Extract the (X, Y) coordinate from the center of the cell holding the provided text.  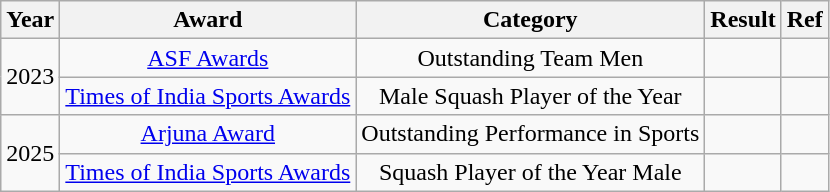
Category (530, 20)
ASF Awards (208, 58)
2023 (30, 77)
Result (743, 20)
Outstanding Team Men (530, 58)
Squash Player of the Year Male (530, 172)
Award (208, 20)
2025 (30, 153)
Year (30, 20)
Arjuna Award (208, 134)
Ref (804, 20)
Male Squash Player of the Year (530, 96)
Outstanding Performance in Sports (530, 134)
